Extract the [x, y] coordinate from the center of the cell holding the provided text.  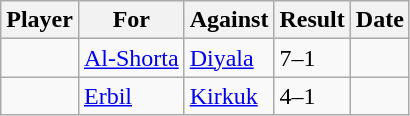
Against [229, 20]
Erbil [131, 96]
Player [40, 20]
4–1 [312, 96]
Al-Shorta [131, 58]
Kirkuk [229, 96]
Diyala [229, 58]
7–1 [312, 58]
Result [312, 20]
Date [380, 20]
For [131, 20]
